Pinpoint the cell where the given text exists, returning its (X, Y) midpoint coordinate. 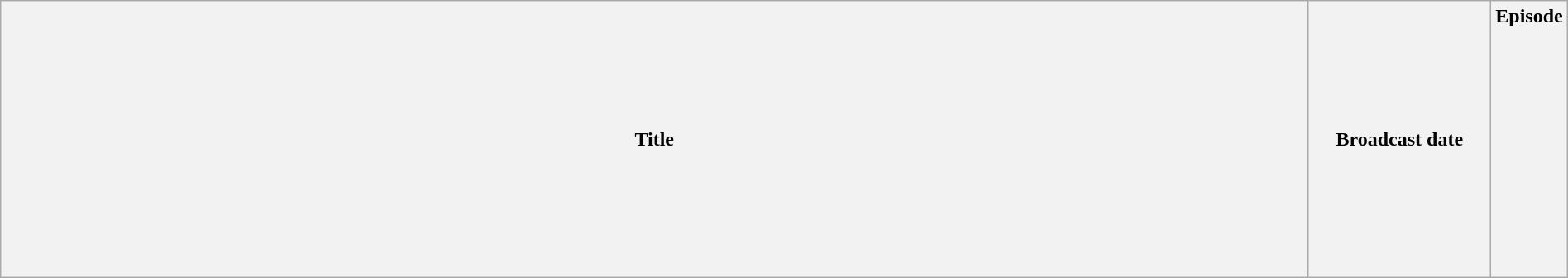
Episode (1529, 139)
Broadcast date (1399, 139)
Title (655, 139)
